Detect which cell encompasses the target text, then output its [x, y] center coordinate. 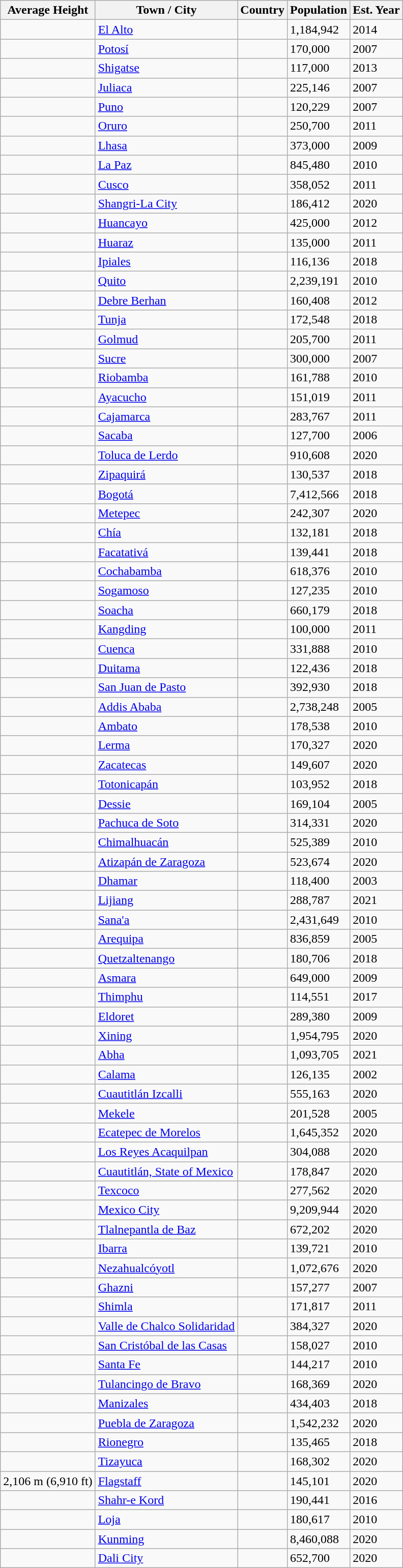
Quito [166, 281]
649,000 [319, 978]
Chía [166, 532]
Soacha [166, 610]
2,239,191 [319, 281]
168,369 [319, 1384]
Ambato [166, 726]
Tulancingo de Bravo [166, 1384]
180,617 [319, 1520]
2002 [377, 1074]
314,331 [319, 823]
El Alto [166, 29]
Shigatse [166, 68]
331,888 [319, 649]
122,436 [319, 668]
652,700 [319, 1558]
660,179 [319, 610]
170,327 [319, 745]
114,551 [319, 997]
120,229 [319, 107]
116,136 [319, 262]
Average Height [48, 10]
2006 [377, 436]
277,562 [319, 1191]
Sogamoso [166, 591]
2,431,649 [319, 920]
Tlalnepantla de Baz [166, 1229]
205,700 [319, 339]
Population [319, 10]
Mekele [166, 1113]
Santa Fe [166, 1365]
2014 [377, 29]
1,542,232 [319, 1423]
Town / City [166, 10]
618,376 [319, 571]
1,954,795 [319, 1036]
145,101 [319, 1481]
Tunja [166, 320]
San Cristóbal de las Casas [166, 1345]
161,788 [319, 378]
Est. Year [377, 10]
Manizales [166, 1403]
Facatativá [166, 552]
Lijiang [166, 900]
La Paz [166, 165]
425,000 [319, 223]
Golmud [166, 339]
180,706 [319, 958]
Abha [166, 1055]
168,302 [319, 1461]
157,277 [319, 1287]
169,104 [319, 803]
Kangding [166, 629]
434,403 [319, 1403]
Texcoco [166, 1191]
Oruro [166, 126]
373,000 [319, 145]
288,787 [319, 900]
Cochabamba [166, 571]
Riobamba [166, 378]
Ipiales [166, 262]
158,027 [319, 1345]
242,307 [319, 513]
Metepec [166, 513]
Totonicapán [166, 784]
9,209,944 [319, 1210]
Toluca de Lerdo [166, 455]
Debre Berhan [166, 300]
Quetzaltenango [166, 958]
Sucre [166, 358]
117,000 [319, 68]
Huaraz [166, 243]
225,146 [319, 87]
Dessie [166, 803]
139,441 [319, 552]
Sana'a [166, 920]
172,548 [319, 320]
2017 [377, 997]
Cuautitlán Izcalli [166, 1094]
Nezahualcóyotl [166, 1268]
1,093,705 [319, 1055]
Shahr-e Kord [166, 1500]
Thimphu [166, 997]
1,072,676 [319, 1268]
149,607 [319, 765]
127,235 [319, 591]
845,480 [319, 165]
910,608 [319, 455]
555,163 [319, 1094]
Zacatecas [166, 765]
Los Reyes Acaquilpan [166, 1152]
672,202 [319, 1229]
Mexico City [166, 1210]
Ghazni [166, 1287]
139,721 [319, 1249]
Dhamar [166, 881]
1,645,352 [319, 1132]
118,400 [319, 881]
Dali City [166, 1558]
Puno [166, 107]
Huancayo [166, 223]
100,000 [319, 629]
525,389 [319, 842]
Tizayuca [166, 1461]
8,460,088 [319, 1539]
300,000 [319, 358]
171,817 [319, 1307]
Zipaquirá [166, 474]
170,000 [319, 49]
836,859 [319, 939]
San Juan de Pasto [166, 687]
151,019 [319, 397]
Lhasa [166, 145]
190,441 [319, 1500]
130,537 [319, 474]
2003 [377, 881]
132,181 [319, 532]
2016 [377, 1500]
283,767 [319, 416]
103,952 [319, 784]
358,052 [319, 184]
Shimla [166, 1307]
160,408 [319, 300]
Atizapán de Zaragoza [166, 862]
Kunming [166, 1539]
Flagstaff [166, 1481]
126,135 [319, 1074]
178,847 [319, 1171]
289,380 [319, 1016]
Ecatepec de Morelos [166, 1132]
186,412 [319, 203]
Cuenca [166, 649]
7,412,566 [319, 494]
2013 [377, 68]
135,465 [319, 1442]
392,930 [319, 687]
Xining [166, 1036]
Lerma [166, 745]
250,700 [319, 126]
Puebla de Zaragoza [166, 1423]
304,088 [319, 1152]
Calama [166, 1074]
Cajamarca [166, 416]
178,538 [319, 726]
Rionegro [166, 1442]
523,674 [319, 862]
Shangri-La City [166, 203]
Loja [166, 1520]
Juliaca [166, 87]
Potosí [166, 49]
Cuautitlán, State of Mexico [166, 1171]
Bogotá [166, 494]
Ayacucho [166, 397]
201,528 [319, 1113]
Duitama [166, 668]
135,000 [319, 243]
Sacaba [166, 436]
Pachuca de Soto [166, 823]
1,184,942 [319, 29]
Eldoret [166, 1016]
384,327 [319, 1326]
2,738,248 [319, 707]
Country [263, 10]
2,106 m (6,910 ft) [48, 1481]
144,217 [319, 1365]
Cusco [166, 184]
Addis Ababa [166, 707]
Ibarra [166, 1249]
Chimalhuacán [166, 842]
Valle de Chalco Solidaridad [166, 1326]
Asmara [166, 978]
Arequipa [166, 939]
127,700 [319, 436]
